Return (X, Y) of the center of cell containing provided text 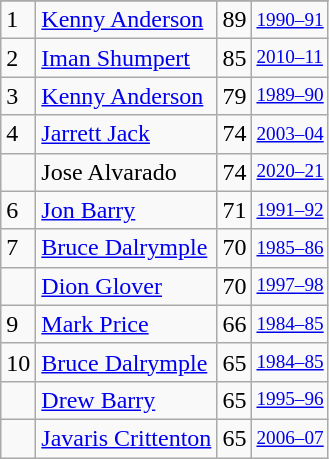
1989–90 (290, 96)
7 (18, 248)
Javaris Crittenton (126, 438)
9 (18, 324)
Jose Alvarado (126, 172)
Drew Barry (126, 400)
3 (18, 96)
66 (234, 324)
1991–92 (290, 210)
2010–11 (290, 58)
2006–07 (290, 438)
1985–86 (290, 248)
89 (234, 20)
4 (18, 134)
2003–04 (290, 134)
79 (234, 96)
Dion Glover (126, 286)
Jon Barry (126, 210)
2 (18, 58)
Iman Shumpert (126, 58)
2020–21 (290, 172)
1997–98 (290, 286)
85 (234, 58)
1990–91 (290, 20)
Mark Price (126, 324)
1995–96 (290, 400)
6 (18, 210)
10 (18, 362)
71 (234, 210)
1 (18, 20)
Jarrett Jack (126, 134)
